Search for the cell housing the specified text and yield its [x, y] center coordinate. 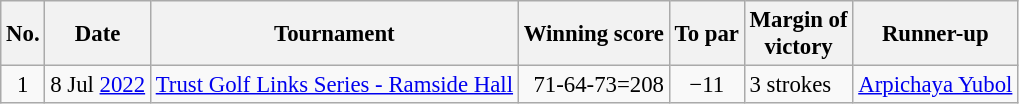
71-64-73=208 [594, 85]
Date [98, 34]
To par [706, 34]
Tournament [334, 34]
−11 [706, 85]
Trust Golf Links Series - Ramside Hall [334, 85]
Arpichaya Yubol [936, 85]
Margin ofvictory [798, 34]
No. [23, 34]
1 [23, 85]
3 strokes [798, 85]
Runner-up [936, 34]
Winning score [594, 34]
8 Jul 2022 [98, 85]
